Return (X, Y) of the center of cell containing provided text 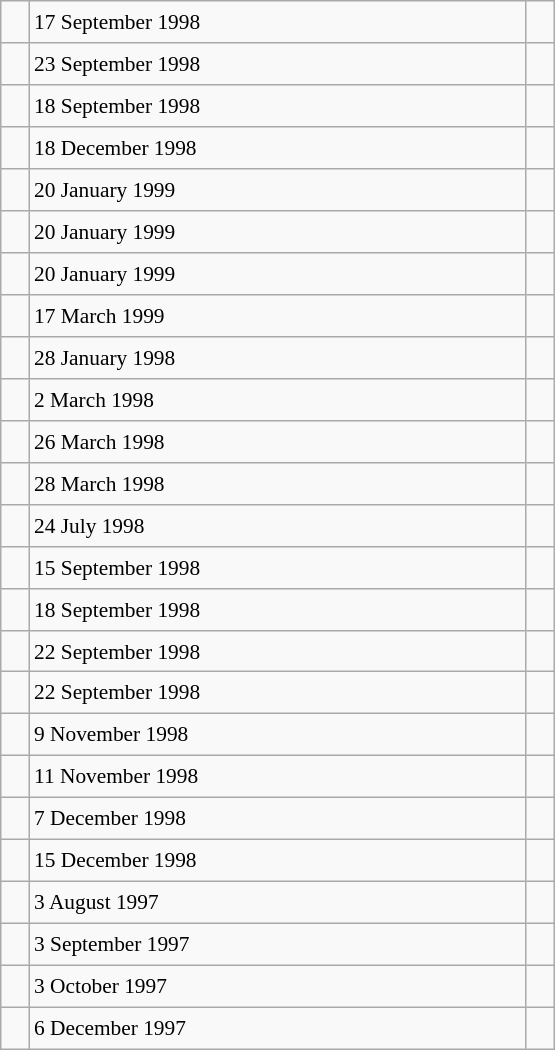
28 March 1998 (278, 483)
18 December 1998 (278, 148)
3 September 1997 (278, 945)
6 December 1997 (278, 1028)
24 July 1998 (278, 525)
3 October 1997 (278, 986)
28 January 1998 (278, 358)
2 March 1998 (278, 399)
15 December 1998 (278, 861)
11 November 1998 (278, 777)
17 September 1998 (278, 22)
17 March 1999 (278, 316)
3 August 1997 (278, 903)
9 November 1998 (278, 735)
26 March 1998 (278, 441)
7 December 1998 (278, 819)
15 September 1998 (278, 567)
23 September 1998 (278, 64)
